Output the (X, Y) coordinate of the center of the cell containing the given text.  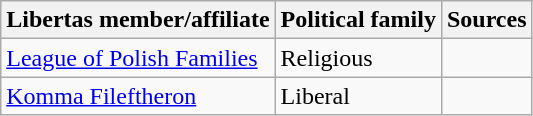
Komma Fileftheron (138, 96)
Liberal (358, 96)
Religious (358, 58)
League of Polish Families (138, 58)
Sources (486, 20)
Libertas member/affiliate (138, 20)
Political family (358, 20)
